Pinpoint the cell where the given text exists, returning its [x, y] midpoint coordinate. 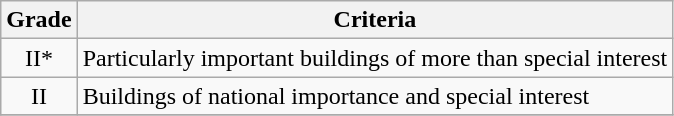
Criteria [375, 20]
Grade [39, 20]
Particularly important buildings of more than special interest [375, 58]
II* [39, 58]
Buildings of national importance and special interest [375, 96]
II [39, 96]
